Capture the cell that displays the provided text and extract its (x, y) central coordinate. 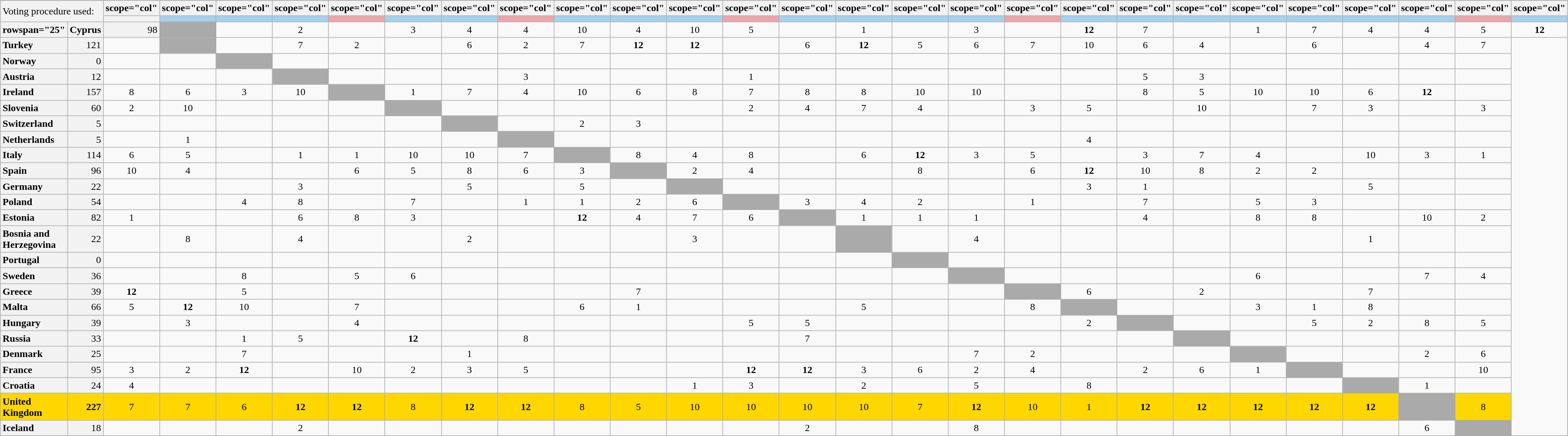
Austria (34, 77)
rowspan="25" (34, 30)
Switzerland (34, 124)
Germany (34, 187)
54 (86, 202)
Greece (34, 291)
Poland (34, 202)
36 (86, 276)
Spain (34, 170)
Croatia (34, 385)
98 (132, 30)
Portugal (34, 260)
Bosnia and Herzegovina (34, 239)
121 (86, 45)
Estonia (34, 218)
33 (86, 338)
157 (86, 92)
Ireland (34, 92)
25 (86, 354)
82 (86, 218)
Netherlands (34, 139)
Turkey (34, 45)
Cyprus (86, 30)
Denmark (34, 354)
95 (86, 370)
Norway (34, 61)
60 (86, 108)
96 (86, 170)
Voting procedure used: (52, 11)
18 (86, 428)
227 (86, 407)
Iceland (34, 428)
Russia (34, 338)
Italy (34, 155)
Malta (34, 307)
66 (86, 307)
24 (86, 385)
Slovenia (34, 108)
United Kingdom (34, 407)
France (34, 370)
Sweden (34, 276)
114 (86, 155)
Hungary (34, 323)
